Find where the given text appears and provide that cell's center as (X, Y) coordinate. 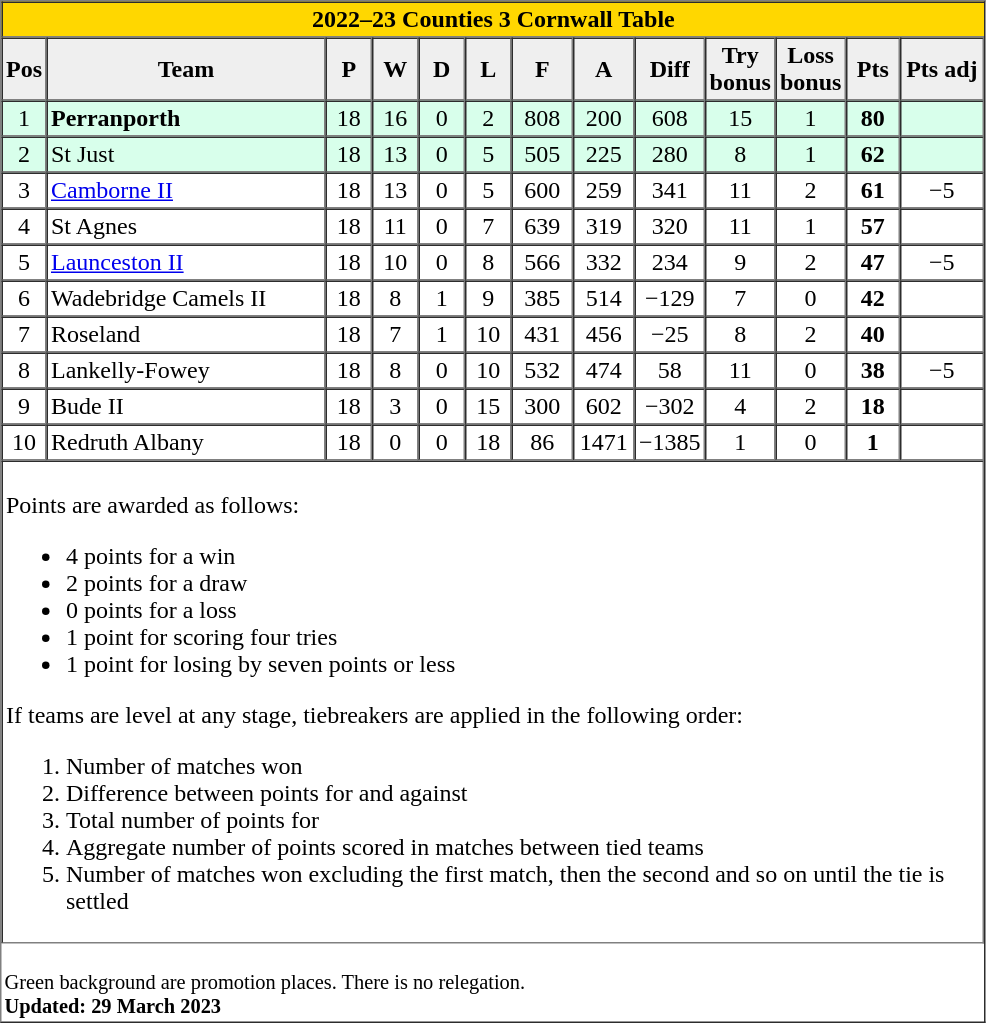
St Agnes (186, 226)
385 (543, 298)
86 (543, 442)
−129 (670, 298)
St Just (186, 154)
61 (873, 190)
Pos (24, 70)
602 (604, 406)
456 (604, 334)
47 (873, 262)
80 (873, 118)
505 (543, 154)
Green background are promotion places. There is no relegation. Updated: 29 March 2023 (493, 983)
L (488, 70)
200 (604, 118)
608 (670, 118)
431 (543, 334)
566 (543, 262)
320 (670, 226)
Wadebridge Camels II (186, 298)
57 (873, 226)
58 (670, 370)
300 (543, 406)
225 (604, 154)
16 (395, 118)
Lankelly-Fowey (186, 370)
Try bonus (740, 70)
639 (543, 226)
Camborne II (186, 190)
Bude II (186, 406)
−1385 (670, 442)
Perranporth (186, 118)
6 (24, 298)
Pts adj (942, 70)
332 (604, 262)
808 (543, 118)
1471 (604, 442)
−302 (670, 406)
600 (543, 190)
280 (670, 154)
234 (670, 262)
514 (604, 298)
Launceston II (186, 262)
42 (873, 298)
2022–23 Counties 3 Cornwall Table (493, 20)
38 (873, 370)
40 (873, 334)
259 (604, 190)
532 (543, 370)
Loss bonus (810, 70)
F (543, 70)
62 (873, 154)
Pts (873, 70)
P (349, 70)
Diff (670, 70)
Roseland (186, 334)
−25 (670, 334)
D (441, 70)
Redruth Albany (186, 442)
Team (186, 70)
341 (670, 190)
474 (604, 370)
A (604, 70)
319 (604, 226)
W (395, 70)
